Return [X, Y] of the center of cell containing provided text 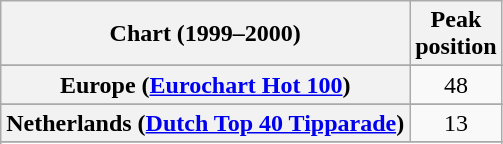
Peakposition [456, 34]
48 [456, 85]
Chart (1999–2000) [206, 34]
Europe (Eurochart Hot 100) [206, 85]
13 [456, 123]
Netherlands (Dutch Top 40 Tipparade) [206, 123]
